From the cell containing the given text, extract its center point as (X, Y) coordinate. 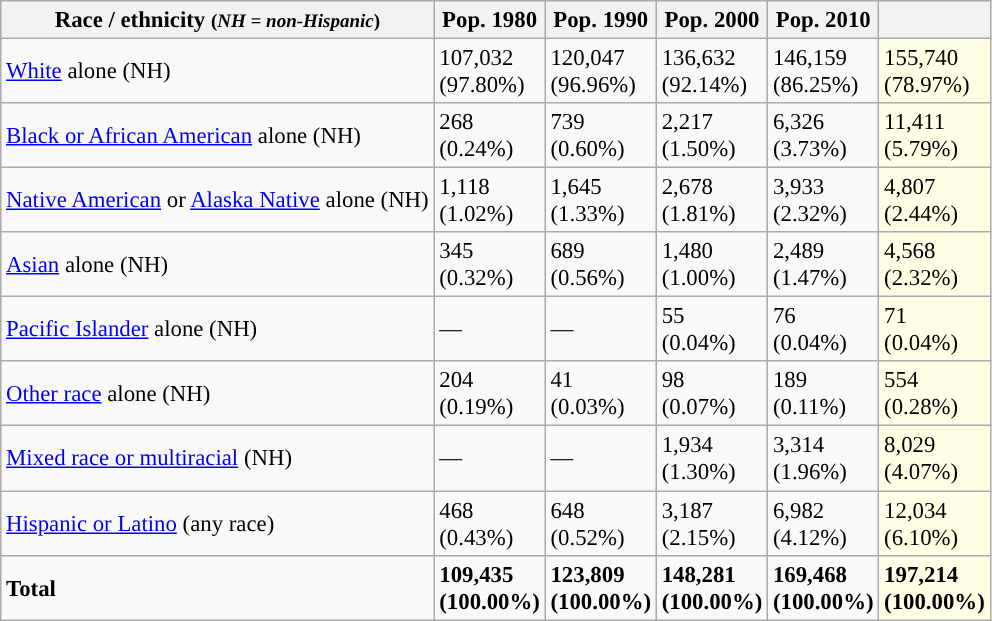
Pop. 2000 (712, 20)
76(0.04%) (824, 330)
8,029(4.07%) (934, 458)
1,645(1.33%) (600, 200)
Other race alone (NH) (218, 394)
739(0.60%) (600, 136)
Native American or Alaska Native alone (NH) (218, 200)
11,411(5.79%) (934, 136)
169,468(100.00%) (824, 588)
Mixed race or multiracial (NH) (218, 458)
12,034(6.10%) (934, 524)
468(0.43%) (490, 524)
2,678(1.81%) (712, 200)
98(0.07%) (712, 394)
6,982(4.12%) (824, 524)
123,809(100.00%) (600, 588)
155,740(78.97%) (934, 72)
4,807(2.44%) (934, 200)
3,187(2.15%) (712, 524)
Pacific Islander alone (NH) (218, 330)
Pop. 1980 (490, 20)
268(0.24%) (490, 136)
197,214(100.00%) (934, 588)
689(0.56%) (600, 264)
Asian alone (NH) (218, 264)
136,632(92.14%) (712, 72)
6,326(3.73%) (824, 136)
Black or African American alone (NH) (218, 136)
107,032(97.80%) (490, 72)
1,480(1.00%) (712, 264)
148,281(100.00%) (712, 588)
3,933(2.32%) (824, 200)
554(0.28%) (934, 394)
4,568(2.32%) (934, 264)
Race / ethnicity (NH = non-Hispanic) (218, 20)
Pop. 1990 (600, 20)
41(0.03%) (600, 394)
189(0.11%) (824, 394)
1,118(1.02%) (490, 200)
648(0.52%) (600, 524)
2,217(1.50%) (712, 136)
Hispanic or Latino (any race) (218, 524)
3,314(1.96%) (824, 458)
Pop. 2010 (824, 20)
White alone (NH) (218, 72)
71(0.04%) (934, 330)
109,435(100.00%) (490, 588)
204(0.19%) (490, 394)
345(0.32%) (490, 264)
1,934(1.30%) (712, 458)
146,159(86.25%) (824, 72)
2,489(1.47%) (824, 264)
55(0.04%) (712, 330)
Total (218, 588)
120,047(96.96%) (600, 72)
